Pinpoint the cell where the given text exists, returning its [x, y] midpoint coordinate. 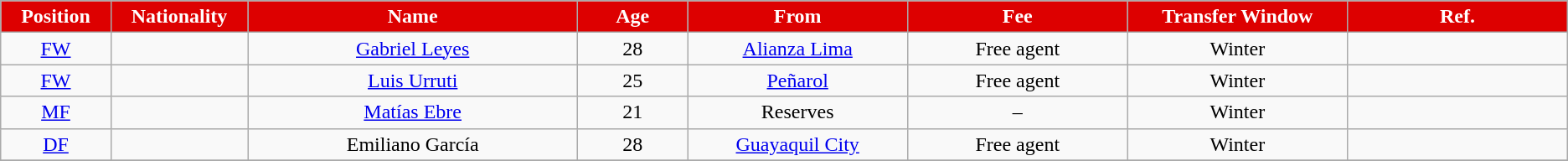
21 [633, 112]
– [1017, 112]
Fee [1017, 17]
Peñarol [797, 80]
Reserves [797, 112]
Position [56, 17]
Emiliano García [413, 144]
Transfer Window [1238, 17]
Guayaquil City [797, 144]
Alianza Lima [797, 49]
Matías Ebre [413, 112]
DF [56, 144]
Luis Urruti [413, 80]
25 [633, 80]
MF [56, 112]
Ref. [1457, 17]
Nationality [179, 17]
From [797, 17]
Gabriel Leyes [413, 49]
Age [633, 17]
Name [413, 17]
